Determine the [x, y] coordinate at the center of the cell enclosing the given text.  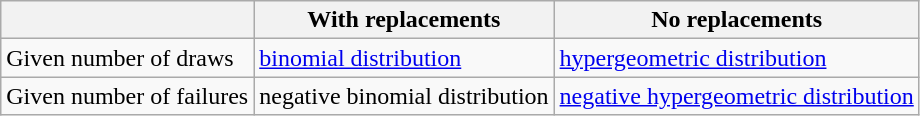
hypergeometric distribution [736, 58]
negative binomial distribution [404, 96]
negative hypergeometric distribution [736, 96]
No replacements [736, 20]
Given number of failures [128, 96]
With replacements [404, 20]
Given number of draws [128, 58]
binomial distribution [404, 58]
